Pinpoint the cell where the given text exists, returning its [X, Y] midpoint coordinate. 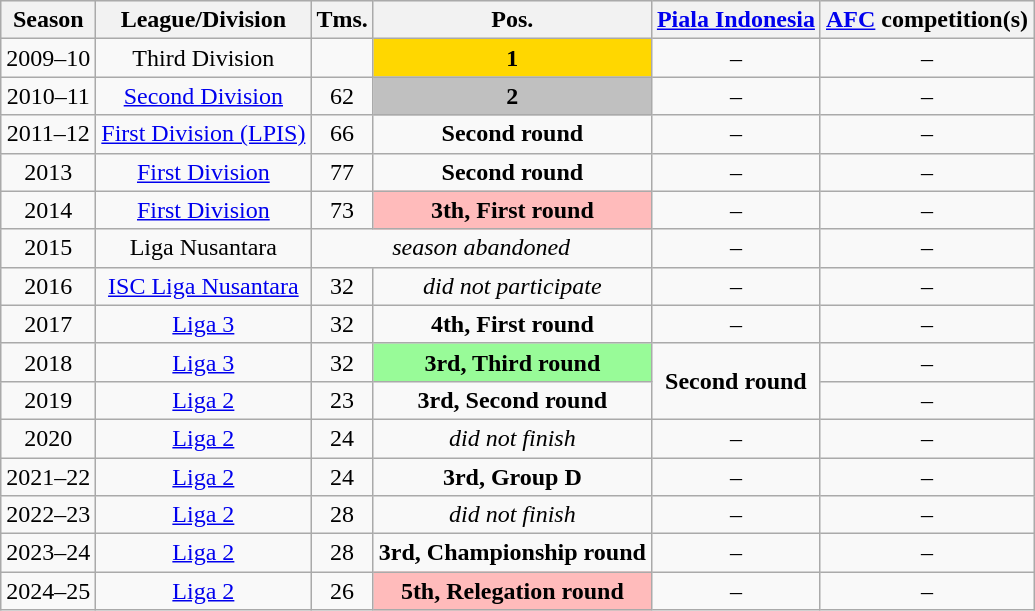
First Division (LPIS) [204, 134]
77 [342, 172]
62 [342, 96]
5th, Relegation round [512, 591]
2 [512, 96]
23 [342, 400]
season abandoned [481, 248]
Season [48, 20]
2011–12 [48, 134]
Tms. [342, 20]
3rd, Third round [512, 362]
Second Division [204, 96]
4th, First round [512, 324]
Third Division [204, 58]
2024–25 [48, 591]
26 [342, 591]
2020 [48, 438]
2019 [48, 400]
73 [342, 210]
Liga Nusantara [204, 248]
2015 [48, 248]
2013 [48, 172]
66 [342, 134]
2010–11 [48, 96]
2016 [48, 286]
3rd, Group D [512, 477]
2009–10 [48, 58]
2023–24 [48, 553]
did not participate [512, 286]
Pos. [512, 20]
3th, First round [512, 210]
ISC Liga Nusantara [204, 286]
2014 [48, 210]
3rd, Championship round [512, 553]
League/Division [204, 20]
3rd, Second round [512, 400]
Piala Indonesia [736, 20]
1 [512, 58]
AFC competition(s) [926, 20]
2022–23 [48, 515]
2017 [48, 324]
2021–22 [48, 477]
2018 [48, 362]
